Output the (X, Y) coordinate of the center of the cell containing the given text.  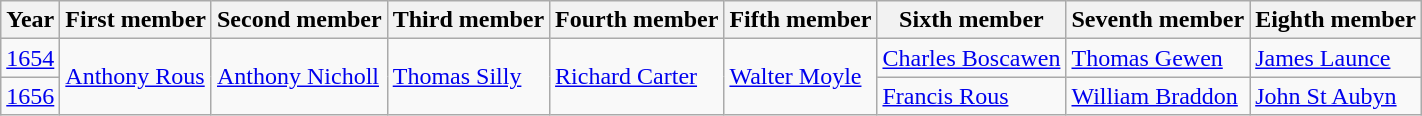
1654 (30, 58)
First member (136, 20)
Walter Moyle (800, 77)
Fifth member (800, 20)
John St Aubyn (1336, 96)
Anthony Rous (136, 77)
Third member (468, 20)
Sixth member (972, 20)
Thomas Gewen (1158, 58)
Francis Rous (972, 96)
Seventh member (1158, 20)
Thomas Silly (468, 77)
William Braddon (1158, 96)
James Launce (1336, 58)
Second member (299, 20)
Year (30, 20)
Richard Carter (637, 77)
1656 (30, 96)
Eighth member (1336, 20)
Fourth member (637, 20)
Charles Boscawen (972, 58)
Anthony Nicholl (299, 77)
